Locate the cell with the specified text and output its (x, y) center coordinate. 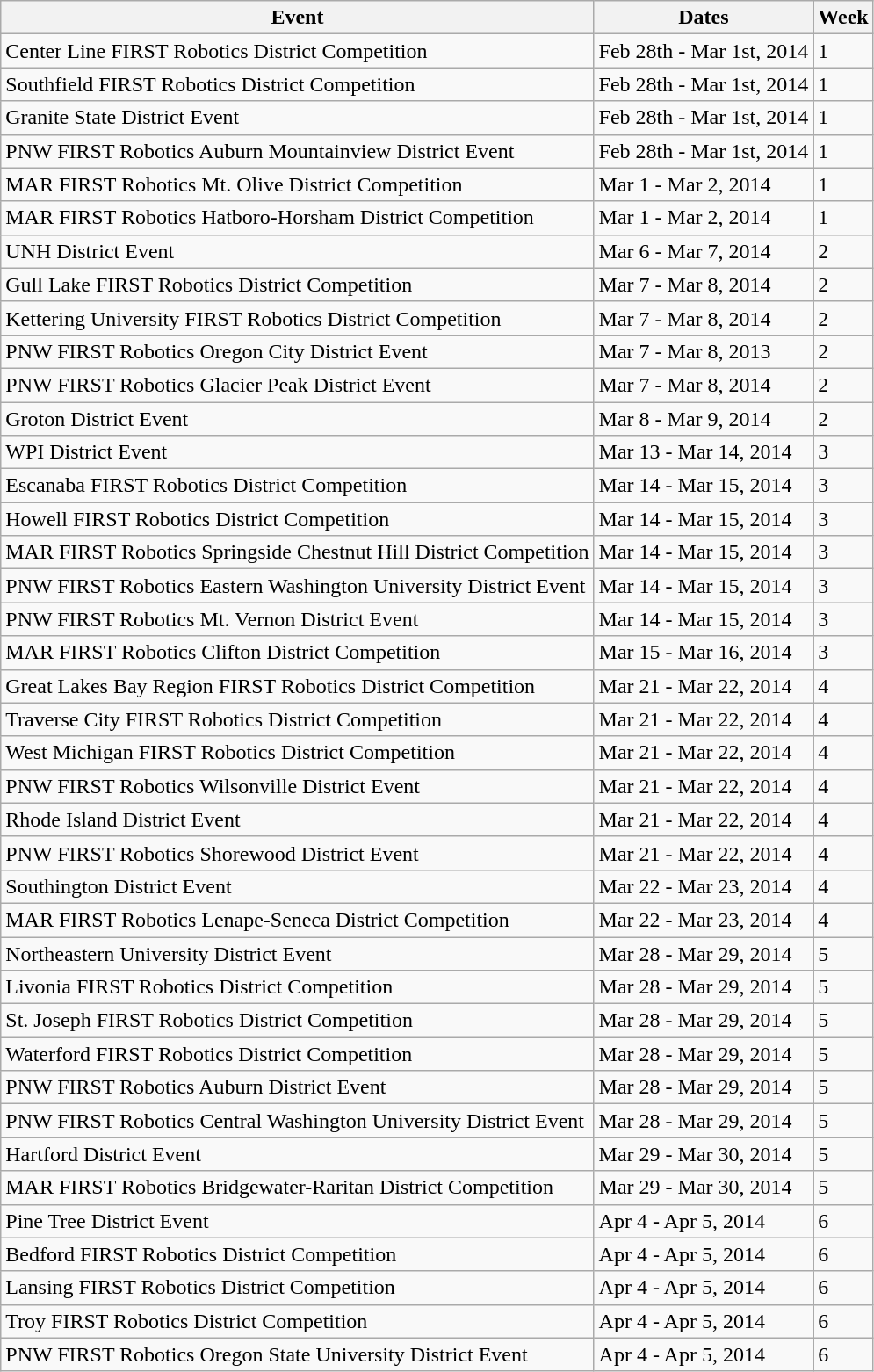
Event (297, 18)
Southington District Event (297, 886)
PNW FIRST Robotics Mt. Vernon District Event (297, 619)
Bedford FIRST Robotics District Competition (297, 1254)
Rhode Island District Event (297, 820)
PNW FIRST Robotics Oregon State University District Event (297, 1354)
St. Joseph FIRST Robotics District Competition (297, 1021)
MAR FIRST Robotics Hatboro-Horsham District Competition (297, 218)
Howell FIRST Robotics District Competition (297, 519)
Waterford FIRST Robotics District Competition (297, 1054)
MAR FIRST Robotics Springside Chestnut Hill District Competition (297, 552)
PNW FIRST Robotics Shorewood District Event (297, 853)
Livonia FIRST Robotics District Competition (297, 987)
West Michigan FIRST Robotics District Competition (297, 753)
Week (843, 18)
WPI District Event (297, 452)
PNW FIRST Robotics Auburn Mountainview District Event (297, 151)
Lansing FIRST Robotics District Competition (297, 1288)
Groton District Event (297, 419)
Escanaba FIRST Robotics District Competition (297, 486)
Troy FIRST Robotics District Competition (297, 1321)
Northeastern University District Event (297, 953)
Mar 13 - Mar 14, 2014 (704, 452)
Southfield FIRST Robotics District Competition (297, 84)
Hartford District Event (297, 1154)
Granite State District Event (297, 118)
Mar 15 - Mar 16, 2014 (704, 653)
PNW FIRST Robotics Oregon City District Event (297, 351)
PNW FIRST Robotics Glacier Peak District Event (297, 385)
Mar 8 - Mar 9, 2014 (704, 419)
Traverse City FIRST Robotics District Competition (297, 719)
Great Lakes Bay Region FIRST Robotics District Competition (297, 686)
Mar 7 - Mar 8, 2013 (704, 351)
UNH District Event (297, 251)
Mar 6 - Mar 7, 2014 (704, 251)
PNW FIRST Robotics Central Washington University District Event (297, 1121)
MAR FIRST Robotics Bridgewater-Raritan District Competition (297, 1188)
MAR FIRST Robotics Clifton District Competition (297, 653)
Pine Tree District Event (297, 1221)
Kettering University FIRST Robotics District Competition (297, 318)
Center Line FIRST Robotics District Competition (297, 51)
PNW FIRST Robotics Auburn District Event (297, 1087)
Gull Lake FIRST Robotics District Competition (297, 285)
PNW FIRST Robotics Wilsonville District Event (297, 786)
MAR FIRST Robotics Lenape-Seneca District Competition (297, 920)
Dates (704, 18)
PNW FIRST Robotics Eastern Washington University District Event (297, 586)
MAR FIRST Robotics Mt. Olive District Competition (297, 184)
